Pinpoint the cell where the given text exists, returning its (x, y) midpoint coordinate. 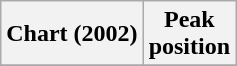
Peakposition (189, 34)
Chart (2002) (72, 34)
